Determine the [X, Y] coordinate at the center of the cell enclosing the given text.  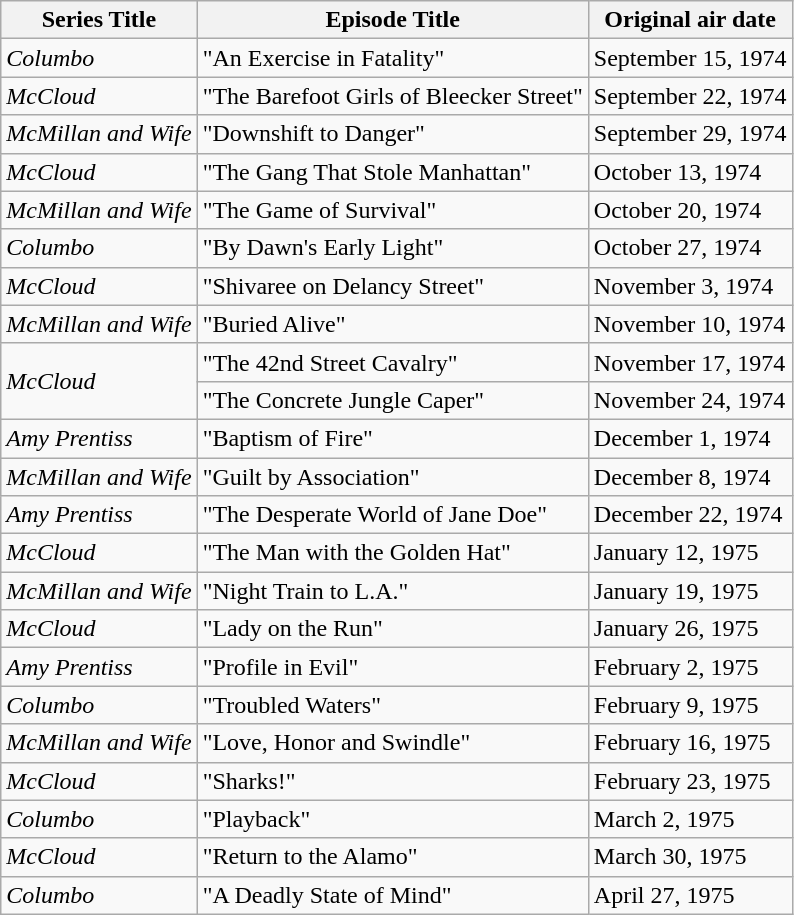
"By Dawn's Early Light" [392, 248]
April 27, 1975 [690, 895]
January 12, 1975 [690, 553]
September 15, 1974 [690, 58]
"The Barefoot Girls of Bleecker Street" [392, 96]
November 17, 1974 [690, 362]
February 9, 1975 [690, 705]
"The 42nd Street Cavalry" [392, 362]
"Love, Honor and Swindle" [392, 743]
"An Exercise in Fatality" [392, 58]
"Baptism of Fire" [392, 438]
"Buried Alive" [392, 324]
Episode Title [392, 20]
"The Desperate World of Jane Doe" [392, 515]
March 2, 1975 [690, 819]
"Troubled Waters" [392, 705]
"Playback" [392, 819]
September 29, 1974 [690, 134]
"Sharks!" [392, 781]
"The Concrete Jungle Caper" [392, 400]
"The Man with the Golden Hat" [392, 553]
"Lady on the Run" [392, 629]
October 13, 1974 [690, 172]
December 8, 1974 [690, 477]
October 20, 1974 [690, 210]
"A Deadly State of Mind" [392, 895]
November 3, 1974 [690, 286]
February 23, 1975 [690, 781]
October 27, 1974 [690, 248]
"The Game of Survival" [392, 210]
February 16, 1975 [690, 743]
February 2, 1975 [690, 667]
"Return to the Alamo" [392, 857]
November 24, 1974 [690, 400]
Original air date [690, 20]
December 1, 1974 [690, 438]
March 30, 1975 [690, 857]
"Night Train to L.A." [392, 591]
December 22, 1974 [690, 515]
"Shivaree on Delancy Street" [392, 286]
"Guilt by Association" [392, 477]
"Profile in Evil" [392, 667]
January 19, 1975 [690, 591]
"The Gang That Stole Manhattan" [392, 172]
September 22, 1974 [690, 96]
Series Title [99, 20]
"Downshift to Danger" [392, 134]
November 10, 1974 [690, 324]
January 26, 1975 [690, 629]
